Scan for the cell matching the given text and deliver its (X, Y) coordinate at center. 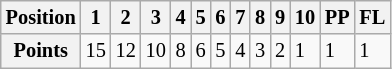
PP (338, 17)
Position (41, 17)
15 (96, 51)
Points (41, 51)
9 (280, 17)
FL (373, 17)
7 (240, 17)
12 (126, 51)
